Search for the cell housing the specified text and yield its [X, Y] center coordinate. 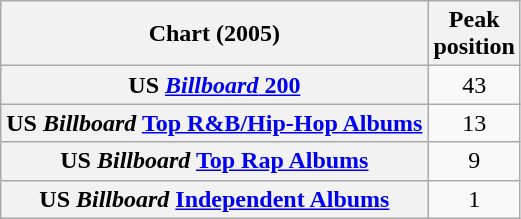
US Billboard 200 [214, 85]
13 [474, 123]
US Billboard Top R&B/Hip-Hop Albums [214, 123]
US Billboard Independent Albums [214, 199]
US Billboard Top Rap Albums [214, 161]
9 [474, 161]
Peakposition [474, 34]
1 [474, 199]
43 [474, 85]
Chart (2005) [214, 34]
